Output the [x, y] coordinate of the center of the cell containing the given text.  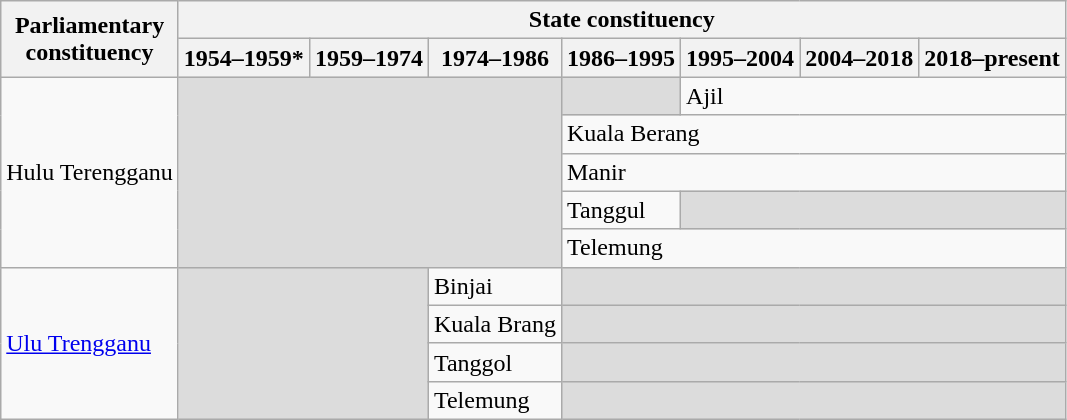
2018–present [992, 58]
Hulu Terengganu [90, 172]
2004–2018 [860, 58]
Tanggol [494, 362]
1959–1974 [368, 58]
Binjai [494, 286]
1974–1986 [494, 58]
State constituency [622, 20]
Tanggul [620, 210]
Kuala Brang [494, 324]
Ulu Trengganu [90, 343]
1986–1995 [620, 58]
1995–2004 [740, 58]
Parliamentaryconstituency [90, 39]
Kuala Berang [813, 134]
Ajil [874, 96]
1954–1959* [244, 58]
Manir [813, 172]
